For the text-containing cell, return its midpoint in [x, y] coordinate format. 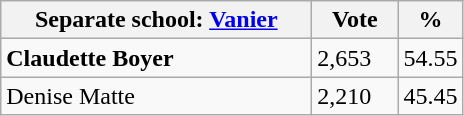
Vote [355, 20]
45.45 [430, 96]
2,210 [355, 96]
Separate school: Vanier [156, 20]
Claudette Boyer [156, 58]
Denise Matte [156, 96]
2,653 [355, 58]
% [430, 20]
54.55 [430, 58]
